Locate the cell with the specified text and output its (X, Y) center coordinate. 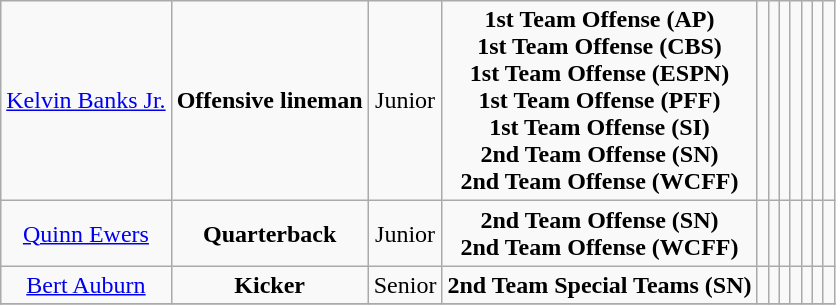
Kelvin Banks Jr. (86, 101)
Senior (405, 285)
2nd Team Special Teams (SN) (600, 285)
2nd Team Offense (SN)2nd Team Offense (WCFF) (600, 234)
Bert Auburn (86, 285)
Offensive lineman (270, 101)
Kicker (270, 285)
Quarterback (270, 234)
Quinn Ewers (86, 234)
